Capture the cell that displays the provided text and extract its (X, Y) central coordinate. 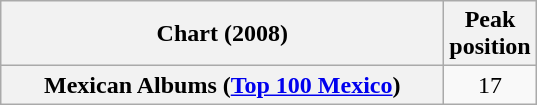
17 (490, 85)
Peakposition (490, 34)
Chart (2008) (222, 34)
Mexican Albums (Top 100 Mexico) (222, 85)
